Scan for the cell matching the given text and deliver its [X, Y] coordinate at center. 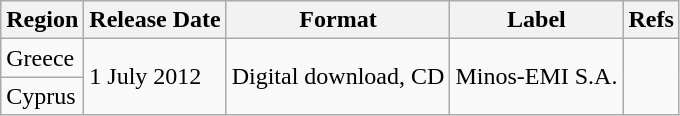
Cyprus [42, 96]
Digital download, CD [338, 77]
1 July 2012 [155, 77]
Greece [42, 58]
Refs [651, 20]
Minos-EMI S.A. [536, 77]
Label [536, 20]
Release Date [155, 20]
Region [42, 20]
Format [338, 20]
